Search for the cell housing the specified text and yield its [x, y] center coordinate. 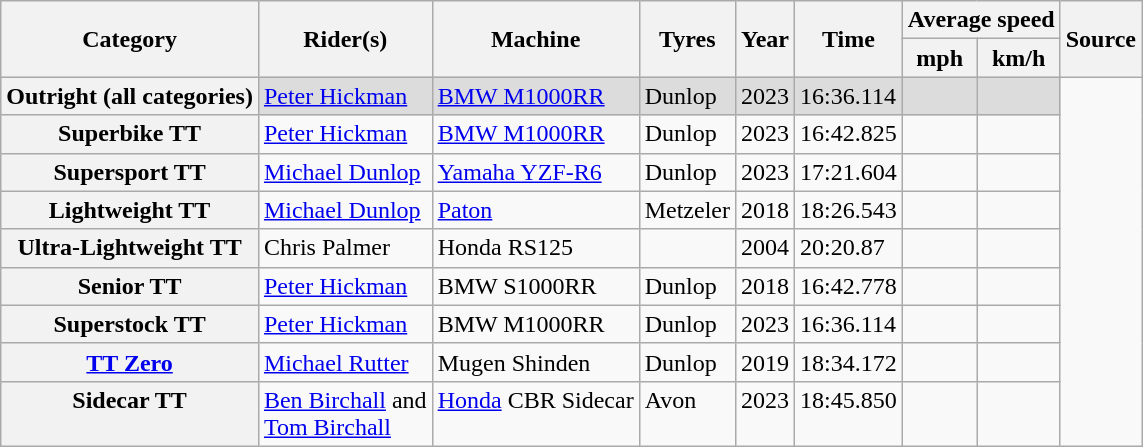
Year [766, 39]
Ben Birchall and Tom Birchall [345, 414]
Tyres [687, 39]
Average speed [981, 20]
Superstock TT [130, 324]
Michael Rutter [345, 362]
Machine [536, 39]
16:42.825 [849, 134]
Avon [687, 414]
Lightweight TT [130, 210]
2019 [766, 362]
Paton [536, 210]
Category [130, 39]
18:34.172 [849, 362]
Rider(s) [345, 39]
16:42.778 [849, 286]
Superbike TT [130, 134]
18:45.850 [849, 414]
BMW S1000RR [536, 286]
Supersport TT [130, 172]
TT Zero [130, 362]
km/h [1018, 58]
Metzeler [687, 210]
2004 [766, 248]
Yamaha YZF-R6 [536, 172]
Time [849, 39]
18:26.543 [849, 210]
Chris Palmer [345, 248]
Ultra-Lightweight TT [130, 248]
Mugen Shinden [536, 362]
Honda RS125 [536, 248]
Senior TT [130, 286]
Sidecar TT [130, 414]
Source [1100, 39]
mph [940, 58]
Outright (all categories) [130, 96]
20:20.87 [849, 248]
17:21.604 [849, 172]
Honda CBR Sidecar [536, 414]
